Identify which cell holds the provided text, then report its [X, Y] central coordinate. 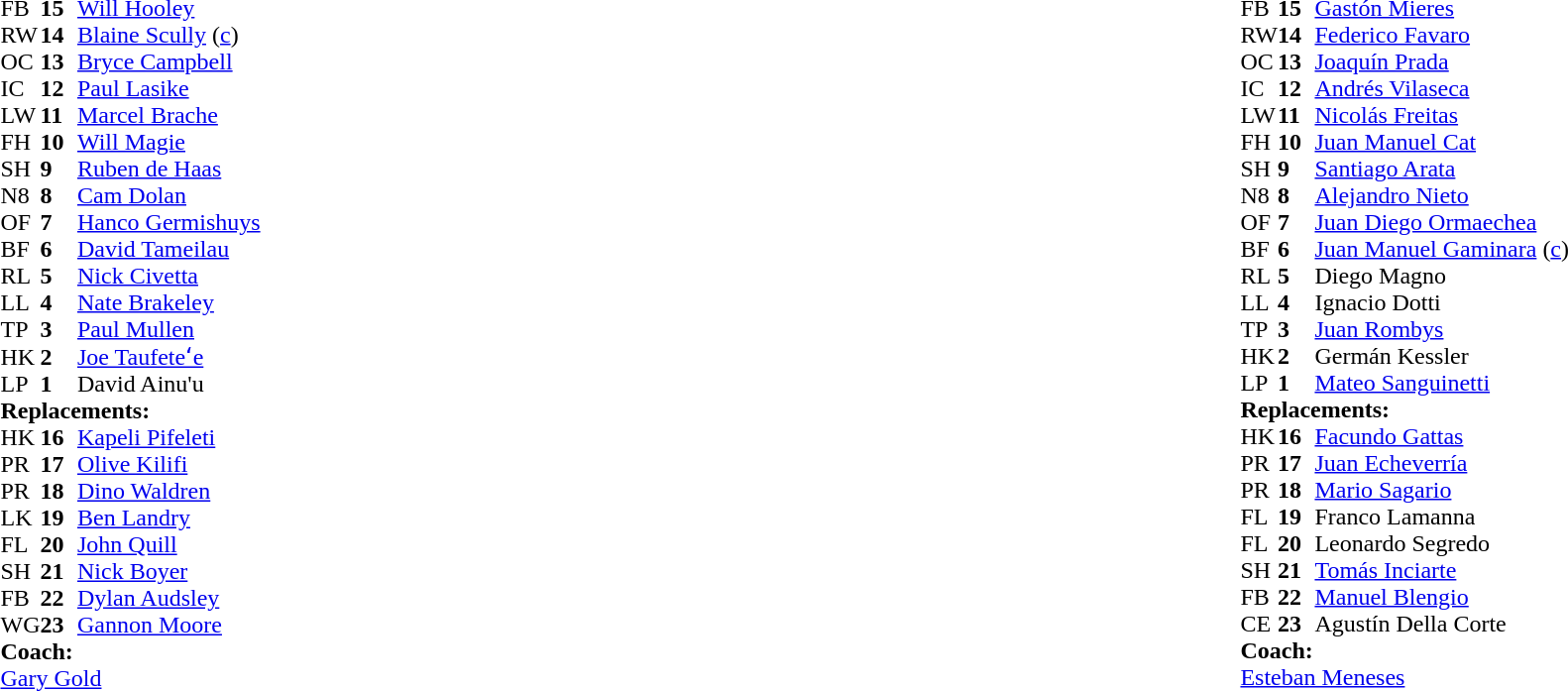
Replacements: [130, 410]
David Tameilau [168, 250]
Nick Boyer [168, 571]
Bryce Campbell [168, 61]
Joe Taufeteʻe [168, 357]
WG [20, 625]
Ruben de Haas [168, 169]
Dino Waldren [168, 492]
CE [1259, 625]
Paul Lasike [168, 89]
Coach: [130, 652]
Gannon Moore [168, 625]
Kapeli Pifeleti [168, 438]
Ben Landry [168, 518]
Nate Brakeley [168, 303]
Hanco Germishuys [168, 222]
Marcel Brache [168, 115]
Dylan Audsley [168, 599]
Nick Civetta [168, 276]
John Quill [168, 545]
David Ainu'u [168, 385]
Paul Mullen [168, 329]
Cam Dolan [168, 196]
LK [20, 518]
Blaine Scully (c) [168, 36]
Will Magie [168, 143]
Olive Kilifi [168, 464]
